Find where the given text appears and provide that cell's center as (X, Y) coordinate. 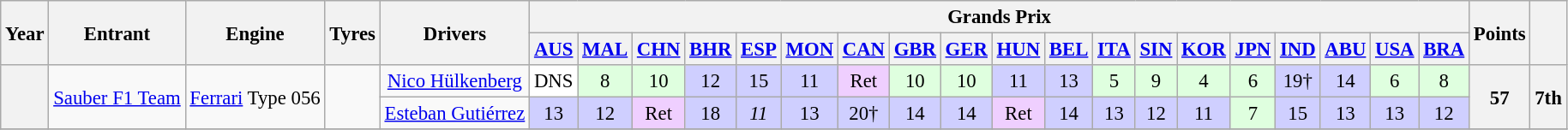
9 (1156, 81)
Grands Prix (1000, 17)
Year (25, 32)
Points (1500, 32)
Esteban Gutiérrez (454, 114)
USA (1395, 50)
SIN (1156, 50)
7th (1548, 97)
Ferrari Type 056 (255, 97)
BEL (1069, 50)
Engine (255, 32)
ITA (1114, 50)
5 (1114, 81)
ABU (1346, 50)
ESP (759, 50)
19† (1298, 81)
BRA (1444, 50)
Entrant (117, 32)
BHR (711, 50)
57 (1500, 97)
MON (809, 50)
GBR (915, 50)
7 (1253, 114)
JPN (1253, 50)
CAN (863, 50)
KOR (1204, 50)
MAL (605, 50)
Drivers (454, 32)
DNS (554, 81)
4 (1204, 81)
18 (711, 114)
HUN (1018, 50)
Nico Hülkenberg (454, 81)
IND (1298, 50)
GER (966, 50)
AUS (554, 50)
Sauber F1 Team (117, 97)
Tyres (352, 32)
CHN (658, 50)
20† (863, 114)
